Pinpoint the cell where the given text exists, returning its (x, y) midpoint coordinate. 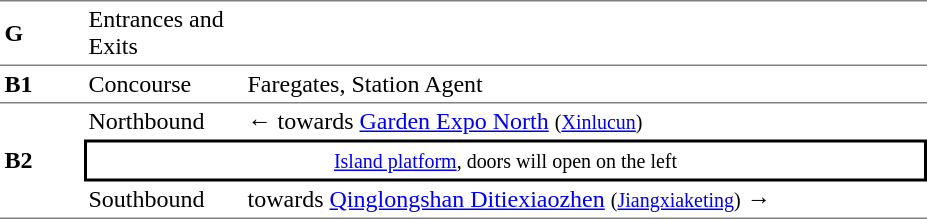
B1 (42, 84)
← towards Garden Expo North (Xinlucun) (585, 122)
G (42, 32)
Northbound (164, 122)
Island platform, doors will open on the left (506, 161)
Faregates, Station Agent (585, 84)
Concourse (164, 84)
Entrances and Exits (164, 32)
